Search for the cell housing the specified text and yield its [X, Y] center coordinate. 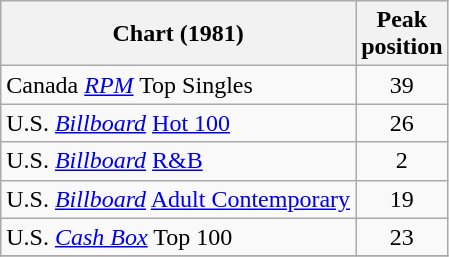
Chart (1981) [178, 34]
U.S. Cash Box Top 100 [178, 237]
19 [402, 199]
U.S. Billboard R&B [178, 161]
39 [402, 85]
U.S. Billboard Hot 100 [178, 123]
23 [402, 237]
Canada RPM Top Singles [178, 85]
2 [402, 161]
26 [402, 123]
Peakposition [402, 34]
U.S. Billboard Adult Contemporary [178, 199]
